Identify which cell holds the provided text, then report its [x, y] central coordinate. 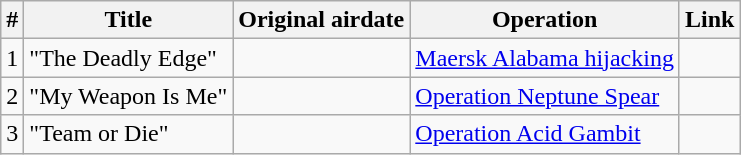
"Team or Die" [128, 134]
Operation Acid Gambit [545, 134]
# [12, 20]
Operation [545, 20]
Link [709, 20]
Original airdate [322, 20]
Operation Neptune Spear [545, 96]
1 [12, 58]
3 [12, 134]
2 [12, 96]
"My Weapon Is Me" [128, 96]
Maersk Alabama hijacking [545, 58]
Title [128, 20]
"The Deadly Edge" [128, 58]
